Find where the given text appears and provide that cell's center as [x, y] coordinate. 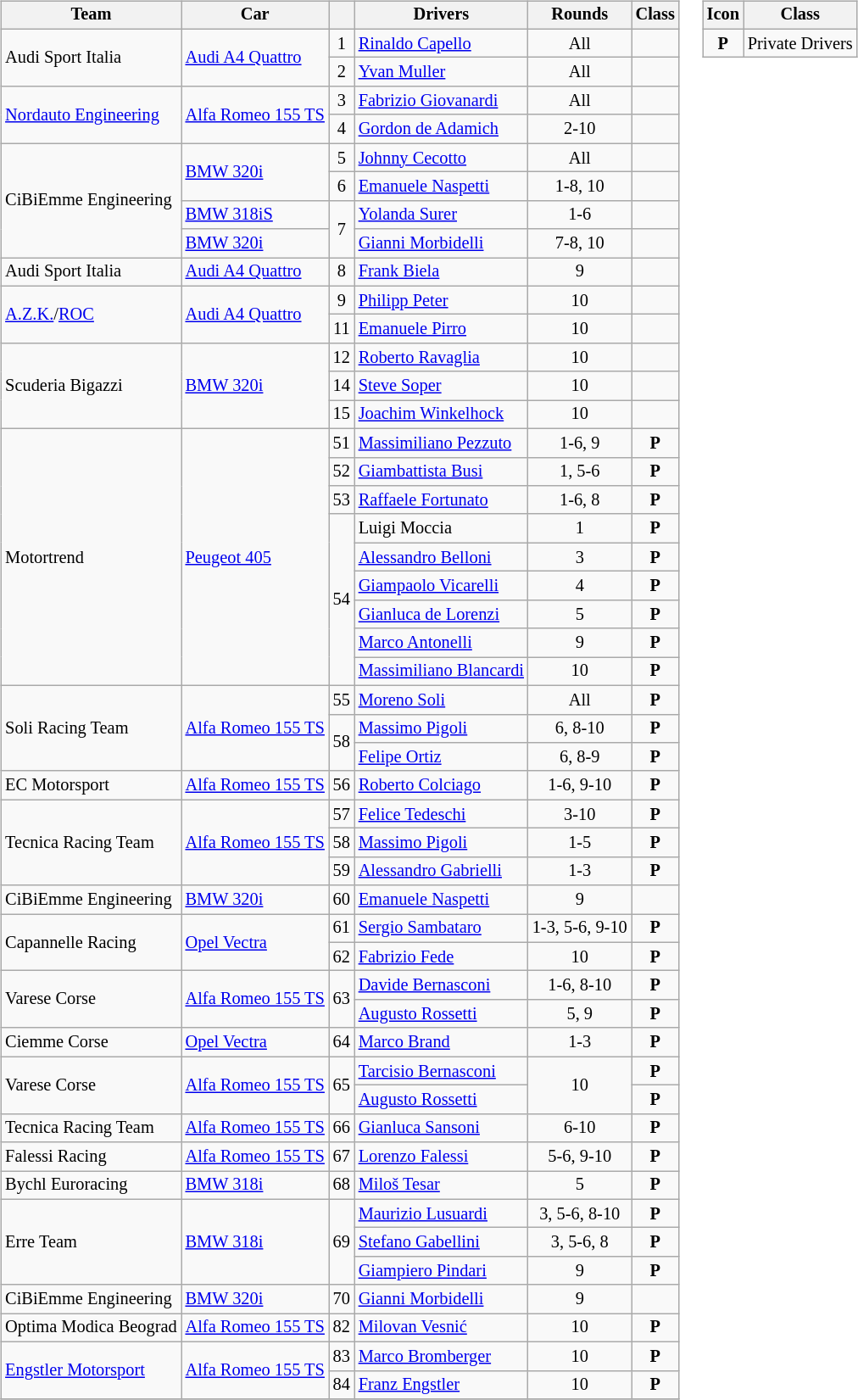
BMW 318iS [255, 215]
56 [342, 785]
3, 5-6, 8-10 [580, 1213]
Icon [723, 15]
2 [342, 72]
12 [342, 358]
Emanuele Pirro [441, 329]
Car [255, 15]
Falessi Racing [91, 1157]
Nordauto Engineering [91, 115]
51 [342, 443]
5, 9 [580, 1014]
Engstler Motorsport [91, 1370]
Roberto Colciago [441, 785]
3-10 [580, 814]
Luigi Moccia [441, 528]
Erre Team [91, 1241]
63 [342, 999]
Bychl Euroracing [91, 1185]
5-6, 9-10 [580, 1157]
Scuderia Bigazzi [91, 387]
7-8, 10 [580, 243]
1-6, 9-10 [580, 785]
52 [342, 471]
Davide Bernasconi [441, 985]
Stefano Gabellini [441, 1242]
Optima Modica Beograd [91, 1328]
Raffaele Fortunato [441, 500]
Philipp Peter [441, 300]
Gordon de Adamich [441, 129]
Felipe Ortiz [441, 757]
Rounds [580, 15]
1-8, 10 [580, 187]
55 [342, 700]
Giampiero Pindari [441, 1271]
59 [342, 871]
14 [342, 386]
67 [342, 1157]
1-5 [580, 843]
Yvan Muller [441, 72]
84 [342, 1385]
83 [342, 1356]
Peugeot 405 [255, 556]
64 [342, 1042]
Roberto Ravaglia [441, 358]
Alessandro Gabrielli [441, 871]
1-3, 5-6, 9-10 [580, 929]
65 [342, 1085]
Alessandro Belloni [441, 557]
Capannelle Racing [91, 943]
Miloš Tesar [441, 1185]
Johnny Cecotto [441, 158]
62 [342, 957]
Fabrizio Fede [441, 957]
A.Z.K./ROC [91, 314]
Drivers [441, 15]
1-6, 9 [580, 443]
Steve Soper [441, 386]
6-10 [580, 1128]
Giambattista Busi [441, 471]
11 [342, 329]
Joachim Winkelhock [441, 415]
Fabrizio Giovanardi [441, 101]
Frank Biela [441, 272]
Marco Brand [441, 1042]
6, 8-9 [580, 757]
70 [342, 1299]
1, 5-6 [580, 471]
1-6, 8 [580, 500]
Marco Bromberger [441, 1356]
Gianluca de Lorenzi [441, 614]
15 [342, 415]
69 [342, 1241]
Motortrend [91, 556]
Gianluca Sansoni [441, 1128]
82 [342, 1328]
61 [342, 929]
Soli Racing Team [91, 728]
7 [342, 229]
1-6 [580, 215]
Rinaldo Capello [441, 43]
Yolanda Surer [441, 215]
60 [342, 900]
Marco Antonelli [441, 643]
2-10 [580, 129]
Tarcisio Bernasconi [441, 1071]
Ciemme Corse [91, 1042]
Giampaolo Vicarelli [441, 586]
EC Motorsport [91, 785]
Moreno Soli [441, 700]
57 [342, 814]
Massimiliano Blancardi [441, 672]
Franz Engstler [441, 1385]
53 [342, 500]
Felice Tedeschi [441, 814]
Massimiliano Pezzuto [441, 443]
6, 8-10 [580, 728]
54 [342, 600]
66 [342, 1128]
Sergio Sambataro [441, 929]
Maurizio Lusuardi [441, 1213]
68 [342, 1185]
3, 5-6, 8 [580, 1242]
1-6, 8-10 [580, 985]
6 [342, 187]
8 [342, 272]
Team [91, 15]
Private Drivers [800, 43]
Milovan Vesnić [441, 1328]
Lorenzo Falessi [441, 1157]
